From the cell containing the given text, extract its center point as [x, y] coordinate. 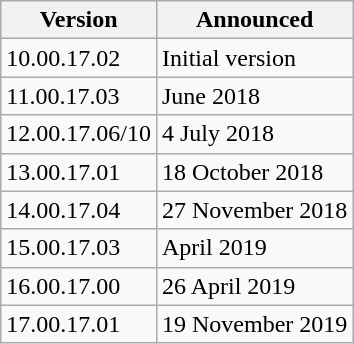
13.00.17.01 [79, 172]
27 November 2018 [254, 210]
Initial version [254, 58]
19 November 2019 [254, 324]
16.00.17.00 [79, 286]
12.00.17.06/10 [79, 134]
17.00.17.01 [79, 324]
Announced [254, 20]
10.00.17.02 [79, 58]
11.00.17.03 [79, 96]
14.00.17.04 [79, 210]
26 April 2019 [254, 286]
4 July 2018 [254, 134]
April 2019 [254, 248]
15.00.17.03 [79, 248]
Version [79, 20]
18 October 2018 [254, 172]
June 2018 [254, 96]
